Locate the cell with the specified text and output its [x, y] center coordinate. 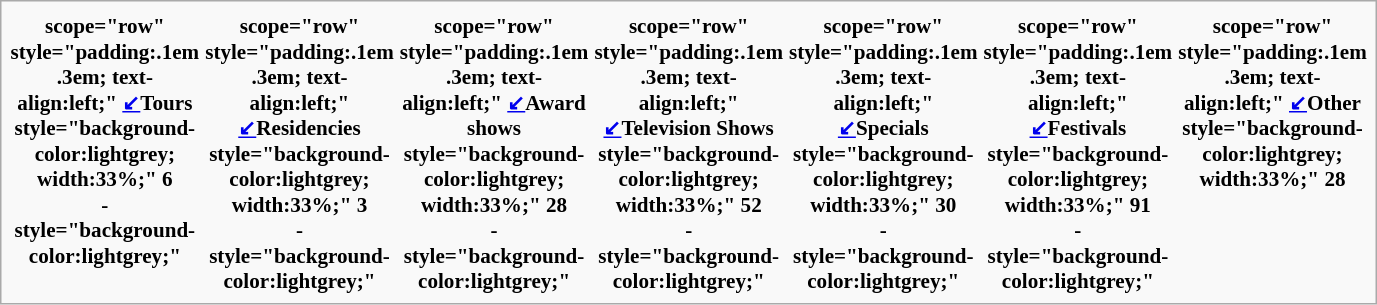
scope="row" style="padding:.1em .3em; text-align:left;" ↙Tours style="background-color:lightgrey; width:33%;" 6- style="background-color:lightgrey;" [105, 154]
scope="row" style="padding:.1em .3em; text-align:left;" ↙Other style="background-color:lightgrey; width:33%;" 28 [1273, 154]
